Provide the [x, y] coordinate of the cell's center where the given text is located.  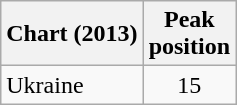
Peakposition [189, 34]
Chart (2013) [72, 34]
15 [189, 85]
Ukraine [72, 85]
